From the cell containing the given text, extract its center point as (x, y) coordinate. 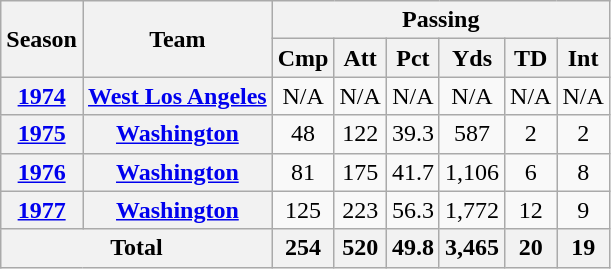
254 (303, 248)
56.3 (412, 210)
TD (531, 58)
Total (137, 248)
Passing (440, 20)
1975 (42, 134)
1,772 (472, 210)
1977 (42, 210)
1974 (42, 96)
122 (360, 134)
48 (303, 134)
223 (360, 210)
1,106 (472, 172)
Cmp (303, 58)
3,465 (472, 248)
6 (531, 172)
175 (360, 172)
Team (177, 39)
39.3 (412, 134)
1976 (42, 172)
81 (303, 172)
Att (360, 58)
Yds (472, 58)
West Los Angeles (177, 96)
Pct (412, 58)
520 (360, 248)
20 (531, 248)
9 (583, 210)
12 (531, 210)
125 (303, 210)
8 (583, 172)
19 (583, 248)
49.8 (412, 248)
Int (583, 58)
41.7 (412, 172)
Season (42, 39)
587 (472, 134)
